Identify which cell holds the provided text, then report its (X, Y) central coordinate. 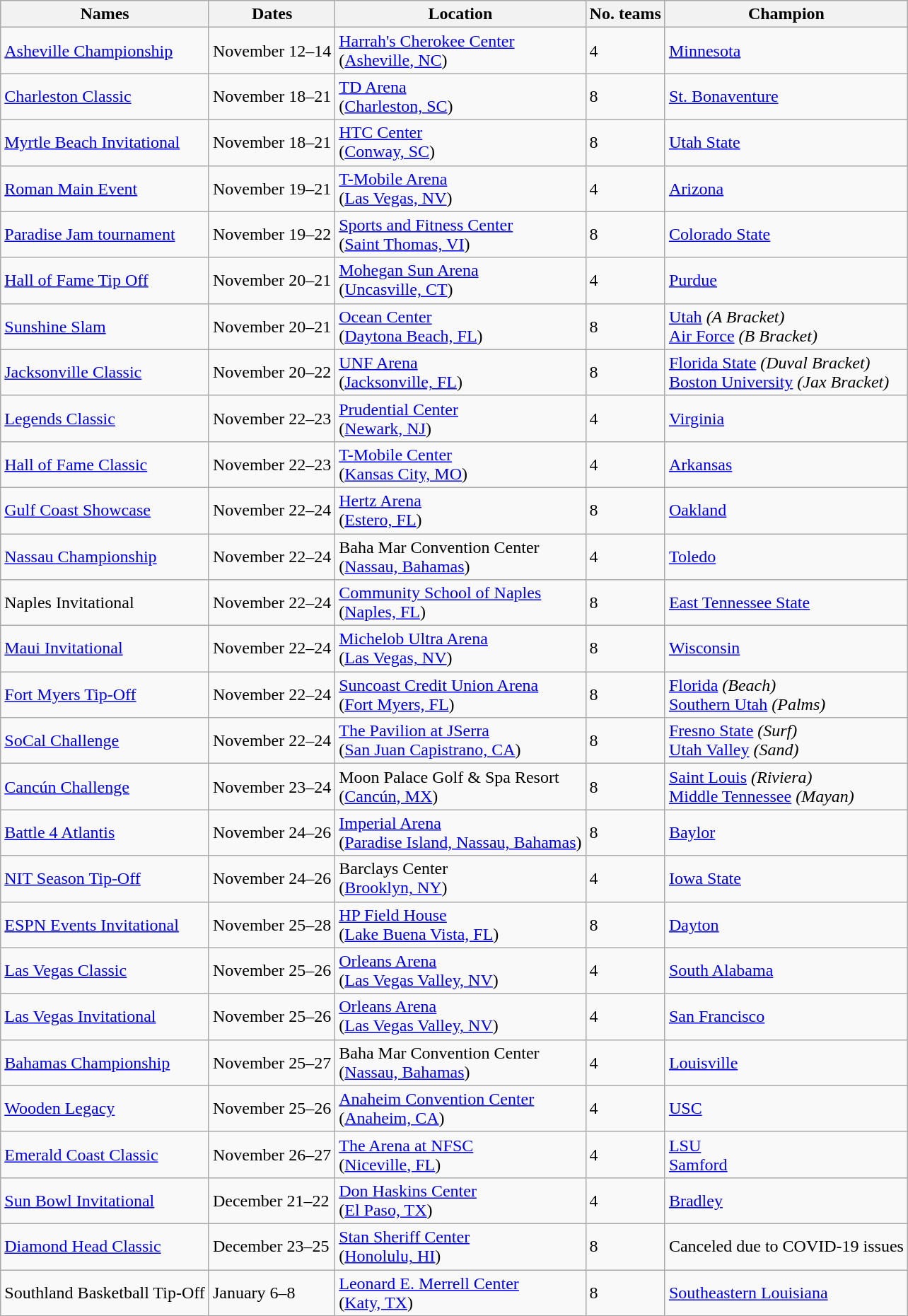
Names (105, 14)
January 6–8 (272, 1293)
Harrah's Cherokee Center(Asheville, NC) (460, 51)
Charleston Classic (105, 96)
Legends Classic (105, 419)
No. teams (625, 14)
Suncoast Credit Union Arena(Fort Myers, FL) (460, 694)
Community School of Naples(Naples, FL) (460, 602)
December 23–25 (272, 1246)
Hertz Arena(Estero, FL) (460, 511)
Arkansas (786, 464)
Jacksonville Classic (105, 372)
South Alabama (786, 970)
November 23–24 (272, 786)
Dayton (786, 925)
Don Haskins Center(El Paso, TX) (460, 1201)
Minnesota (786, 51)
Prudential Center(Newark, NJ) (460, 419)
UNF Arena(Jacksonville, FL) (460, 372)
USC (786, 1109)
Nassau Championship (105, 556)
Cancún Challenge (105, 786)
Sunshine Slam (105, 327)
Hall of Fame Tip Off (105, 280)
Gulf Coast Showcase (105, 511)
November 19–22 (272, 235)
San Francisco (786, 1017)
T-Mobile Center(Kansas City, MO) (460, 464)
Southland Basketball Tip-Off (105, 1293)
Florida State (Duval Bracket)Boston University (Jax Bracket) (786, 372)
Iowa State (786, 878)
Leonard E. Merrell Center(Katy, TX) (460, 1293)
Mohegan Sun Arena(Uncasville, CT) (460, 280)
Purdue (786, 280)
Location (460, 14)
Saint Louis (Riviera)Middle Tennessee (Mayan) (786, 786)
November 26–27 (272, 1154)
HP Field House(Lake Buena Vista, FL) (460, 925)
November 25–28 (272, 925)
Arizona (786, 188)
ESPN Events Invitational (105, 925)
Asheville Championship (105, 51)
Oakland (786, 511)
November 20–22 (272, 372)
East Tennessee State (786, 602)
Bahamas Championship (105, 1062)
Wooden Legacy (105, 1109)
December 21–22 (272, 1201)
Las Vegas Classic (105, 970)
Battle 4 Atlantis (105, 833)
Naples Invitational (105, 602)
HTC Center(Conway, SC) (460, 143)
Southeastern Louisiana (786, 1293)
Virginia (786, 419)
Wisconsin (786, 649)
Michelob Ultra Arena(Las Vegas, NV) (460, 649)
Florida (Beach)Southern Utah (Palms) (786, 694)
Toledo (786, 556)
November 19–21 (272, 188)
Imperial Arena(Paradise Island, Nassau, Bahamas) (460, 833)
The Pavilion at JSerra(San Juan Capistrano, CA) (460, 741)
Utah (A Bracket)Air Force (B Bracket) (786, 327)
NIT Season Tip-Off (105, 878)
Emerald Coast Classic (105, 1154)
Diamond Head Classic (105, 1246)
T-Mobile Arena(Las Vegas, NV) (460, 188)
Baylor (786, 833)
Louisville (786, 1062)
November 12–14 (272, 51)
St. Bonaventure (786, 96)
Bradley (786, 1201)
Barclays Center(Brooklyn, NY) (460, 878)
Canceled due to COVID-19 issues (786, 1246)
Roman Main Event (105, 188)
Maui Invitational (105, 649)
TD Arena(Charleston, SC) (460, 96)
Champion (786, 14)
Colorado State (786, 235)
Fort Myers Tip-Off (105, 694)
Sun Bowl Invitational (105, 1201)
Utah State (786, 143)
November 25–27 (272, 1062)
The Arena at NFSC(Niceville, FL) (460, 1154)
Moon Palace Golf & Spa Resort(Cancún, MX) (460, 786)
SoCal Challenge (105, 741)
Sports and Fitness Center(Saint Thomas, VI) (460, 235)
Paradise Jam tournament (105, 235)
Ocean Center(Daytona Beach, FL) (460, 327)
Hall of Fame Classic (105, 464)
Myrtle Beach Invitational (105, 143)
LSUSamford (786, 1154)
Anaheim Convention Center(Anaheim, CA) (460, 1109)
Fresno State (Surf)Utah Valley (Sand) (786, 741)
Stan Sheriff Center(Honolulu, HI) (460, 1246)
Dates (272, 14)
Las Vegas Invitational (105, 1017)
